Pinpoint the cell where the given text exists, returning its [x, y] midpoint coordinate. 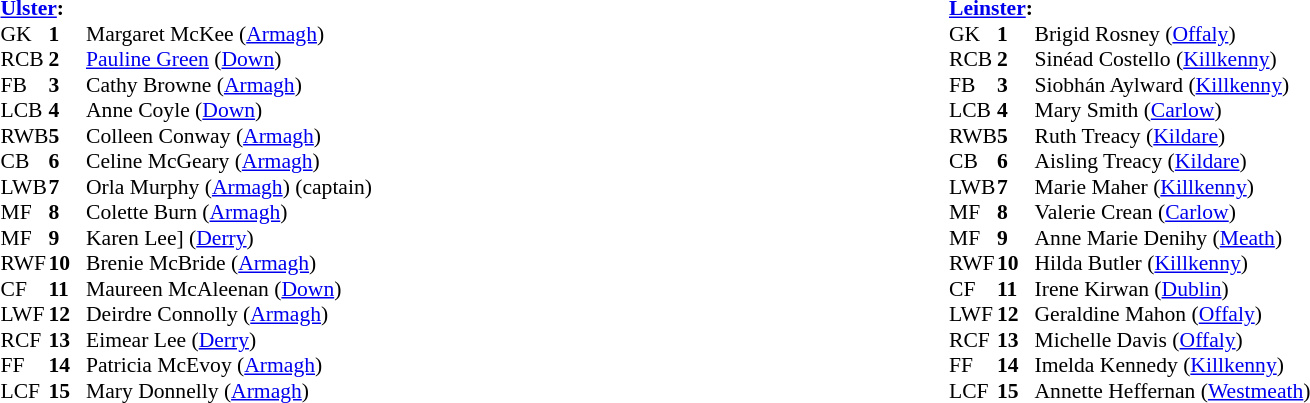
Siobhán Aylward (Killkenny) [1172, 85]
Sinéad Costello (Killkenny) [1172, 59]
Brigid Rosney (Offaly) [1172, 34]
Mary Smith (Carlow) [1172, 111]
Karen Lee] (Derry) [229, 238]
Aisling Treacy (Kildare) [1172, 161]
Cathy Browne (Armagh) [229, 85]
Anne Marie Denihy (Meath) [1172, 238]
Geraldine Mahon (Offaly) [1172, 315]
Valerie Crean (Carlow) [1172, 213]
Colleen Conway (Armagh) [229, 136]
Patricia McEvoy (Armagh) [229, 365]
Michelle Davis (Offaly) [1172, 340]
Brenie McBride (Armagh) [229, 263]
Anne Coyle (Down) [229, 111]
Irene Kirwan (Dublin) [1172, 289]
Margaret McKee (Armagh) [229, 34]
Marie Maher (Killkenny) [1172, 187]
Hilda Butler (Killkenny) [1172, 263]
Celine McGeary (Armagh) [229, 161]
Imelda Kennedy (Killkenny) [1172, 365]
Eimear Lee (Derry) [229, 340]
Deirdre Connolly (Armagh) [229, 315]
Orla Murphy (Armagh) (captain) [229, 187]
Colette Burn (Armagh) [229, 213]
Ruth Treacy (Kildare) [1172, 136]
Pauline Green (Down) [229, 59]
Maureen McAleenan (Down) [229, 289]
